Identify which cell holds the provided text, then report its (x, y) central coordinate. 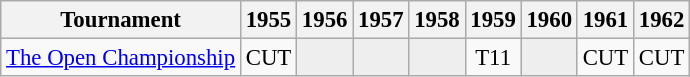
1959 (493, 20)
T11 (493, 58)
1957 (381, 20)
1955 (268, 20)
1958 (437, 20)
1956 (325, 20)
1960 (549, 20)
1962 (661, 20)
1961 (605, 20)
The Open Championship (121, 58)
Tournament (121, 20)
